Scan for the cell matching the given text and deliver its (x, y) coordinate at center. 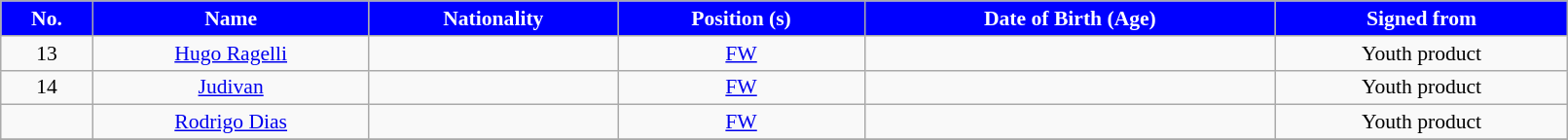
Name (231, 18)
Date of Birth (Age) (1071, 18)
Nationality (492, 18)
14 (47, 87)
No. (47, 18)
Position (s) (742, 18)
13 (47, 53)
Judivan (231, 87)
Signed from (1421, 18)
Rodrigo Dias (231, 122)
Hugo Ragelli (231, 53)
